From the cell containing the given text, extract its center point as (x, y) coordinate. 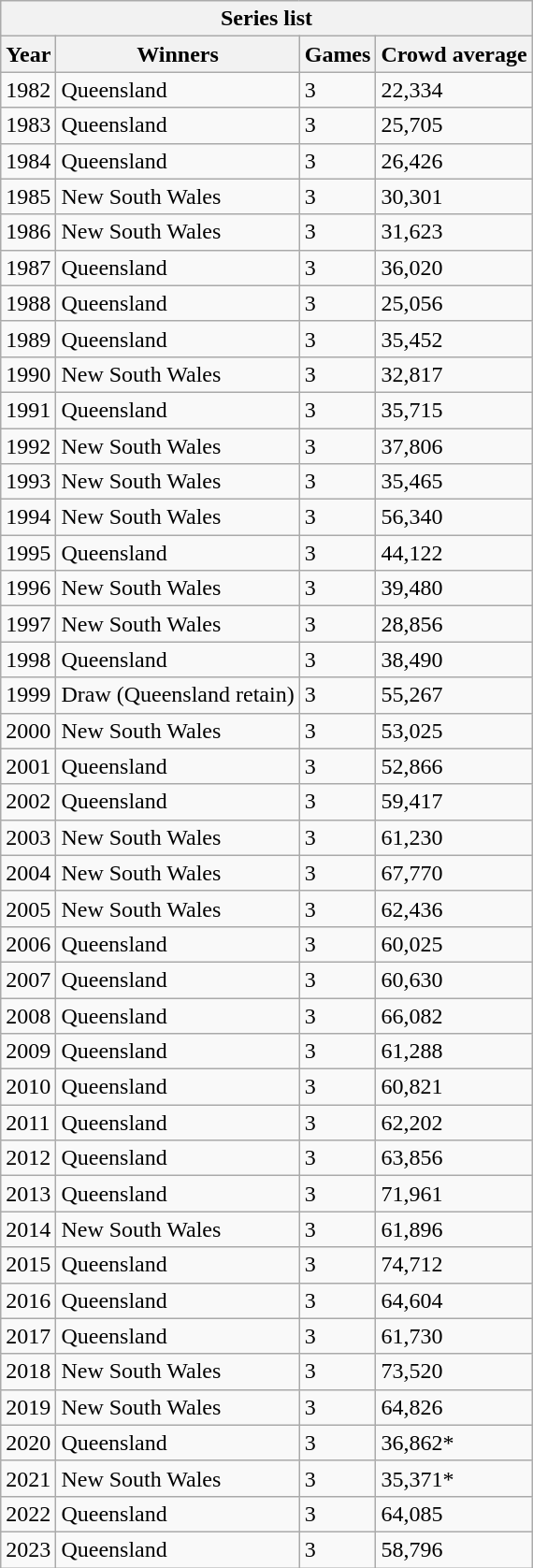
74,712 (454, 1265)
2016 (28, 1300)
1988 (28, 303)
36,020 (454, 268)
1989 (28, 339)
2002 (28, 802)
28,856 (454, 624)
73,520 (454, 1372)
2014 (28, 1229)
2006 (28, 944)
2019 (28, 1407)
67,770 (454, 873)
38,490 (454, 660)
22,334 (454, 90)
1999 (28, 695)
2005 (28, 908)
1996 (28, 588)
2007 (28, 980)
2008 (28, 1015)
Series list (266, 19)
66,082 (454, 1015)
1990 (28, 374)
32,817 (454, 374)
60,821 (454, 1087)
1992 (28, 446)
1991 (28, 410)
39,480 (454, 588)
36,862* (454, 1443)
2015 (28, 1265)
35,465 (454, 482)
2017 (28, 1336)
26,426 (454, 161)
61,288 (454, 1052)
Winners (178, 54)
61,896 (454, 1229)
53,025 (454, 731)
62,202 (454, 1123)
1983 (28, 125)
1984 (28, 161)
55,267 (454, 695)
2013 (28, 1194)
25,056 (454, 303)
Year (28, 54)
2020 (28, 1443)
2010 (28, 1087)
35,715 (454, 410)
71,961 (454, 1194)
2001 (28, 766)
Games (338, 54)
64,085 (454, 1514)
59,417 (454, 802)
31,623 (454, 232)
2023 (28, 1549)
1994 (28, 517)
1982 (28, 90)
35,371* (454, 1478)
1998 (28, 660)
60,025 (454, 944)
64,826 (454, 1407)
Draw (Queensland retain) (178, 695)
35,452 (454, 339)
60,630 (454, 980)
Crowd average (454, 54)
61,230 (454, 837)
25,705 (454, 125)
56,340 (454, 517)
1987 (28, 268)
2004 (28, 873)
2000 (28, 731)
44,122 (454, 553)
37,806 (454, 446)
63,856 (454, 1158)
1997 (28, 624)
30,301 (454, 196)
2011 (28, 1123)
58,796 (454, 1549)
1986 (28, 232)
2022 (28, 1514)
1995 (28, 553)
2018 (28, 1372)
2012 (28, 1158)
52,866 (454, 766)
2009 (28, 1052)
1985 (28, 196)
61,730 (454, 1336)
64,604 (454, 1300)
2003 (28, 837)
2021 (28, 1478)
62,436 (454, 908)
1993 (28, 482)
